Detect which cell encompasses the target text, then output its [X, Y] center coordinate. 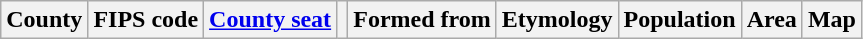
FIPS code [146, 20]
Formed from [422, 20]
County [44, 20]
County seat [270, 20]
Area [772, 20]
Map [832, 20]
Etymology [557, 20]
Population [680, 20]
